Return (X, Y) of the center of cell containing provided text 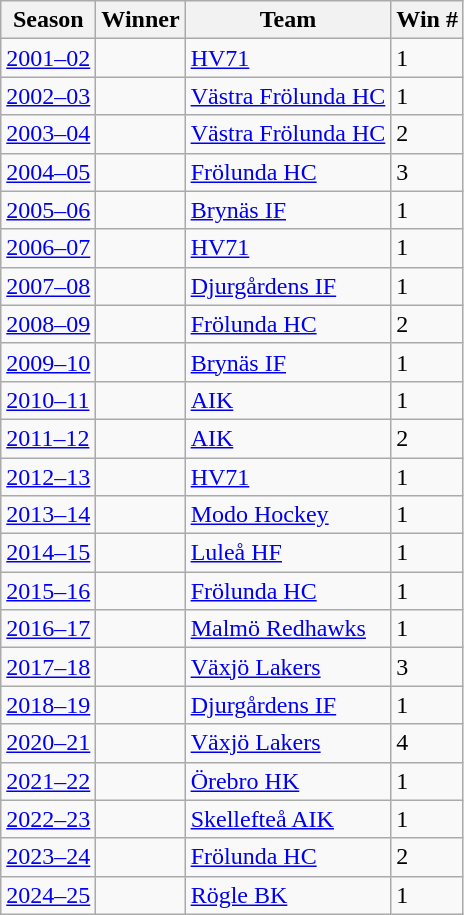
2022–23 (48, 819)
Luleå HF (288, 553)
4 (428, 743)
Season (48, 20)
2020–21 (48, 743)
2009–10 (48, 362)
Winner (140, 20)
2007–08 (48, 286)
Örebro HK (288, 781)
2001–02 (48, 58)
2024–25 (48, 895)
Malmö Redhawks (288, 629)
Team (288, 20)
2017–18 (48, 667)
2011–12 (48, 438)
2013–14 (48, 515)
2021–22 (48, 781)
2010–11 (48, 400)
2008–09 (48, 324)
2003–04 (48, 134)
2014–15 (48, 553)
Modo Hockey (288, 515)
2004–05 (48, 172)
2023–24 (48, 857)
2018–19 (48, 705)
2015–16 (48, 591)
2005–06 (48, 210)
Win # (428, 20)
Rögle BK (288, 895)
2012–13 (48, 477)
2006–07 (48, 248)
2002–03 (48, 96)
2016–17 (48, 629)
Skellefteå AIK (288, 819)
